Extract the (X, Y) coordinate from the center of the cell holding the provided text.  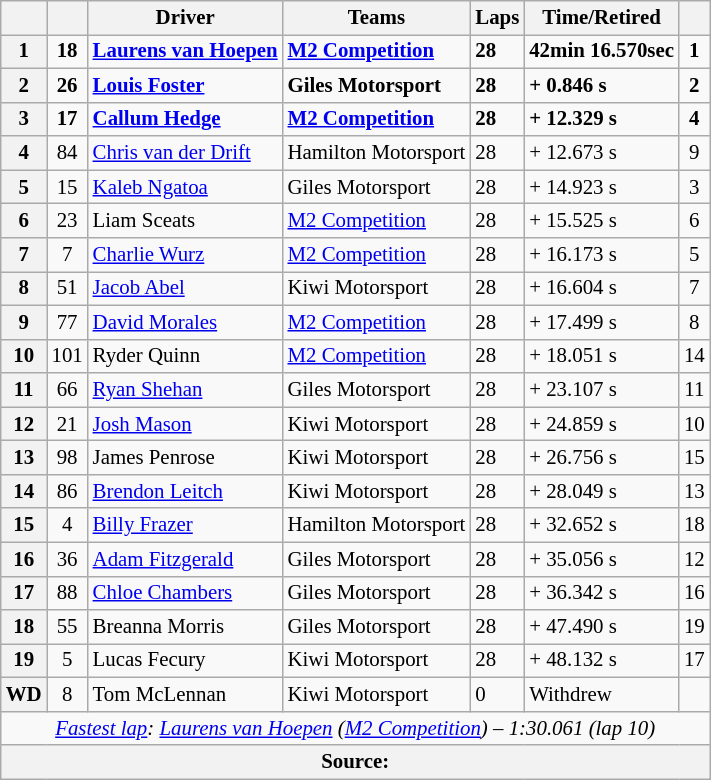
Callum Hedge (186, 119)
Brendon Leitch (186, 491)
42min 16.570sec (602, 51)
98 (68, 458)
Adam Fitzgerald (186, 559)
David Morales (186, 322)
Teams (377, 18)
+ 24.859 s (602, 424)
Withdrew (602, 695)
+ 28.049 s (602, 491)
+ 36.342 s (602, 593)
Chloe Chambers (186, 593)
Laps (497, 18)
+ 0.846 s (602, 85)
21 (68, 424)
+ 15.525 s (602, 221)
36 (68, 559)
+ 16.604 s (602, 288)
Fastest lap: Laurens van Hoepen (M2 Competition) – 1:30.061 (lap 10) (356, 728)
+ 12.329 s (602, 119)
+ 48.132 s (602, 661)
88 (68, 593)
+ 12.673 s (602, 153)
Ryder Quinn (186, 356)
WD (24, 695)
Kaleb Ngatoa (186, 187)
Louis Foster (186, 85)
+ 32.652 s (602, 525)
51 (68, 288)
+ 16.173 s (602, 255)
Liam Sceats (186, 221)
86 (68, 491)
66 (68, 390)
Breanna Morris (186, 627)
Laurens van Hoepen (186, 51)
26 (68, 85)
Driver (186, 18)
Jacob Abel (186, 288)
+ 26.756 s (602, 458)
Tom McLennan (186, 695)
+ 14.923 s (602, 187)
Source: (356, 762)
+ 47.490 s (602, 627)
Charlie Wurz (186, 255)
101 (68, 356)
Lucas Fecury (186, 661)
Billy Frazer (186, 525)
Ryan Shehan (186, 390)
James Penrose (186, 458)
+ 35.056 s (602, 559)
Chris van der Drift (186, 153)
23 (68, 221)
Time/Retired (602, 18)
+ 18.051 s (602, 356)
0 (497, 695)
Josh Mason (186, 424)
84 (68, 153)
+ 23.107 s (602, 390)
+ 17.499 s (602, 322)
77 (68, 322)
55 (68, 627)
